Search for the cell housing the specified text and yield its (X, Y) center coordinate. 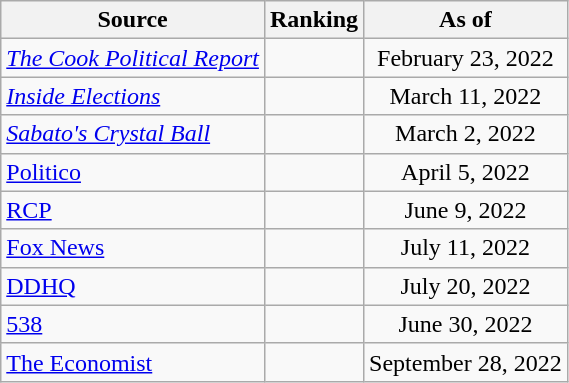
July 11, 2022 (466, 248)
February 23, 2022 (466, 58)
Inside Elections (133, 96)
Politico (133, 172)
538 (133, 324)
DDHQ (133, 286)
RCP (133, 210)
March 2, 2022 (466, 134)
The Economist (133, 362)
September 28, 2022 (466, 362)
April 5, 2022 (466, 172)
June 30, 2022 (466, 324)
July 20, 2022 (466, 286)
Ranking (314, 20)
The Cook Political Report (133, 58)
March 11, 2022 (466, 96)
Fox News (133, 248)
June 9, 2022 (466, 210)
As of (466, 20)
Source (133, 20)
Sabato's Crystal Ball (133, 134)
